Output the (x, y) coordinate of the center of the cell containing the given text.  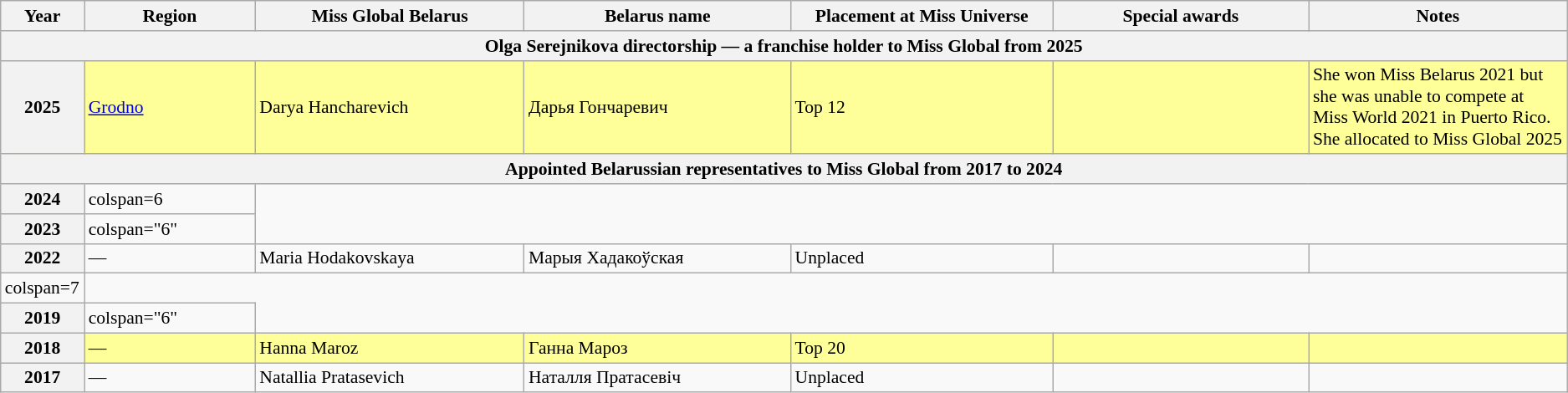
2022 (43, 258)
colspan=7 (43, 288)
Top 20 (922, 348)
2019 (43, 319)
Top 12 (922, 107)
Наталля Пратасевіч (657, 378)
Placement at Miss Universe (922, 16)
Year (43, 16)
2023 (43, 229)
Belarus name (657, 16)
Ганна Мароз (657, 348)
2024 (43, 199)
Grodno (171, 107)
She won Miss Belarus 2021 but she was unable to compete at Miss World 2021 in Puerto Rico. She allocated to Miss Global 2025 (1438, 107)
Miss Global Belarus (390, 16)
Olga Serejnikova directorship — a franchise holder to Miss Global from 2025 (784, 46)
Appointed Belarussian representatives to Miss Global from 2017 to 2024 (784, 170)
colspan=6 (171, 199)
Special awards (1181, 16)
Дарья Гончаревич (657, 107)
Natallia Pratasevich (390, 378)
Darya Hancharevich (390, 107)
Hanna Maroz (390, 348)
Марыя Хадакоўская (657, 258)
Region (171, 16)
2018 (43, 348)
2017 (43, 378)
Maria Hodakovskaya (390, 258)
2025 (43, 107)
Notes (1438, 16)
